Output the [x, y] coordinate of the center of the cell containing the given text.  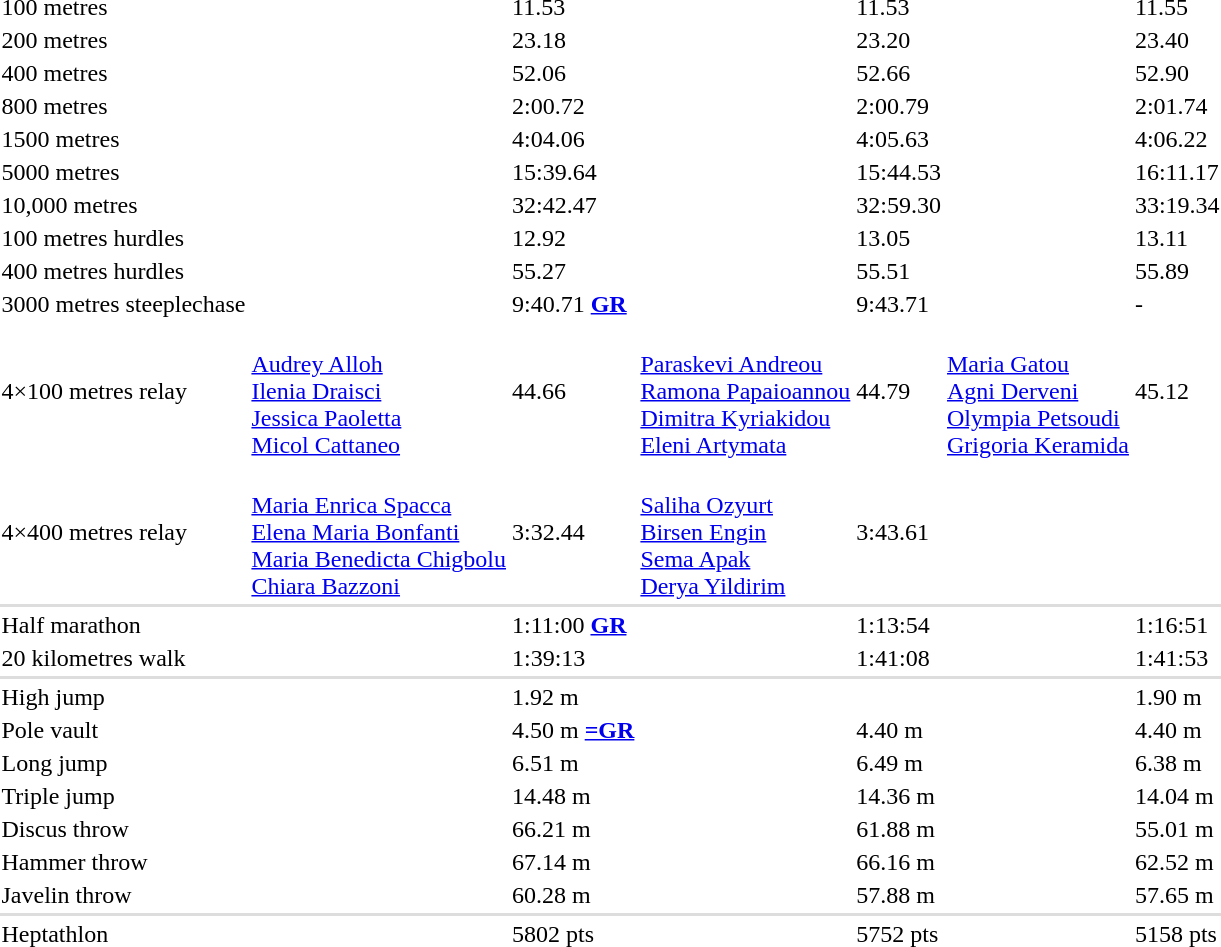
15:39.64 [574, 172]
57.65 m [1177, 895]
Audrey AllohIlenia DraisciJessica PaolettaMicol Cattaneo [379, 391]
200 metres [124, 40]
4:05.63 [899, 139]
400 metres [124, 73]
23.40 [1177, 40]
45.12 [1177, 391]
66.21 m [574, 829]
4×400 metres relay [124, 532]
5000 metres [124, 172]
1:13:54 [899, 625]
1.90 m [1177, 697]
400 metres hurdles [124, 271]
12.92 [574, 238]
1:41:53 [1177, 658]
55.89 [1177, 271]
Discus throw [124, 829]
Pole vault [124, 730]
66.16 m [899, 862]
Hammer throw [124, 862]
3:43.61 [899, 532]
2:00.72 [574, 106]
800 metres [124, 106]
1500 metres [124, 139]
13.11 [1177, 238]
9:40.71 GR [574, 304]
55.27 [574, 271]
23.20 [899, 40]
14.48 m [574, 796]
14.36 m [899, 796]
Paraskevi AndreouRamona PapaioannouDimitra KyriakidouEleni Artymata [746, 391]
Maria GatouAgni DerveniOlympia PetsoudiGrigoria Keramida [1038, 391]
2:00.79 [899, 106]
60.28 m [574, 895]
52.90 [1177, 73]
4.50 m =GR [574, 730]
16:11.17 [1177, 172]
Saliha OzyurtBirsen EnginSema ApakDerya Yildirim [746, 532]
3000 metres steeplechase [124, 304]
52.66 [899, 73]
52.06 [574, 73]
57.88 m [899, 895]
62.52 m [1177, 862]
Javelin throw [124, 895]
1:16:51 [1177, 625]
44.79 [899, 391]
100 metres hurdles [124, 238]
2:01.74 [1177, 106]
32:42.47 [574, 205]
4:04.06 [574, 139]
1:11:00 GR [574, 625]
10,000 metres [124, 205]
6.49 m [899, 763]
20 kilometres walk [124, 658]
55.51 [899, 271]
4×100 metres relay [124, 391]
33:19.34 [1177, 205]
44.66 [574, 391]
High jump [124, 697]
9:43.71 [899, 304]
14.04 m [1177, 796]
1:41:08 [899, 658]
13.05 [899, 238]
61.88 m [899, 829]
4:06.22 [1177, 139]
- [1177, 304]
Triple jump [124, 796]
6.38 m [1177, 763]
32:59.30 [899, 205]
1.92 m [574, 697]
23.18 [574, 40]
55.01 m [1177, 829]
3:32.44 [574, 532]
15:44.53 [899, 172]
67.14 m [574, 862]
6.51 m [574, 763]
Half marathon [124, 625]
Maria Enrica SpaccaElena Maria BonfantiMaria Benedicta ChigboluChiara Bazzoni [379, 532]
1:39:13 [574, 658]
Long jump [124, 763]
